Determine the [x, y] coordinate at the center of the cell enclosing the given text.  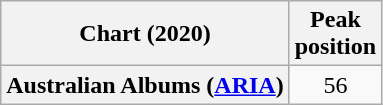
Chart (2020) [145, 34]
56 [335, 85]
Australian Albums (ARIA) [145, 85]
Peakposition [335, 34]
